Scan for the cell matching the given text and deliver its [X, Y] coordinate at center. 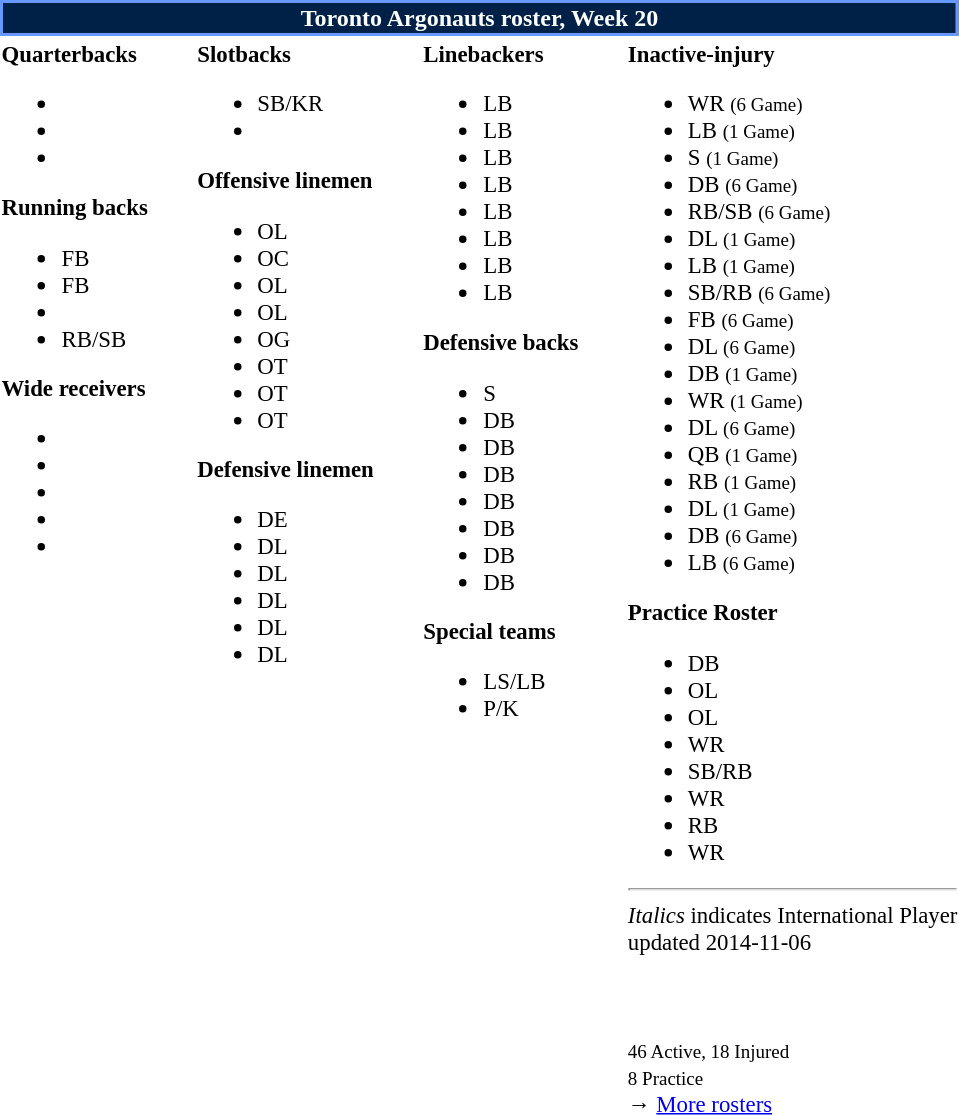
Toronto Argonauts roster, Week 20 [480, 18]
